Determine the [x, y] coordinate at the center of the cell enclosing the given text.  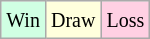
Win [24, 20]
Loss [126, 20]
Draw [72, 20]
